Capture the cell that displays the provided text and extract its [X, Y] central coordinate. 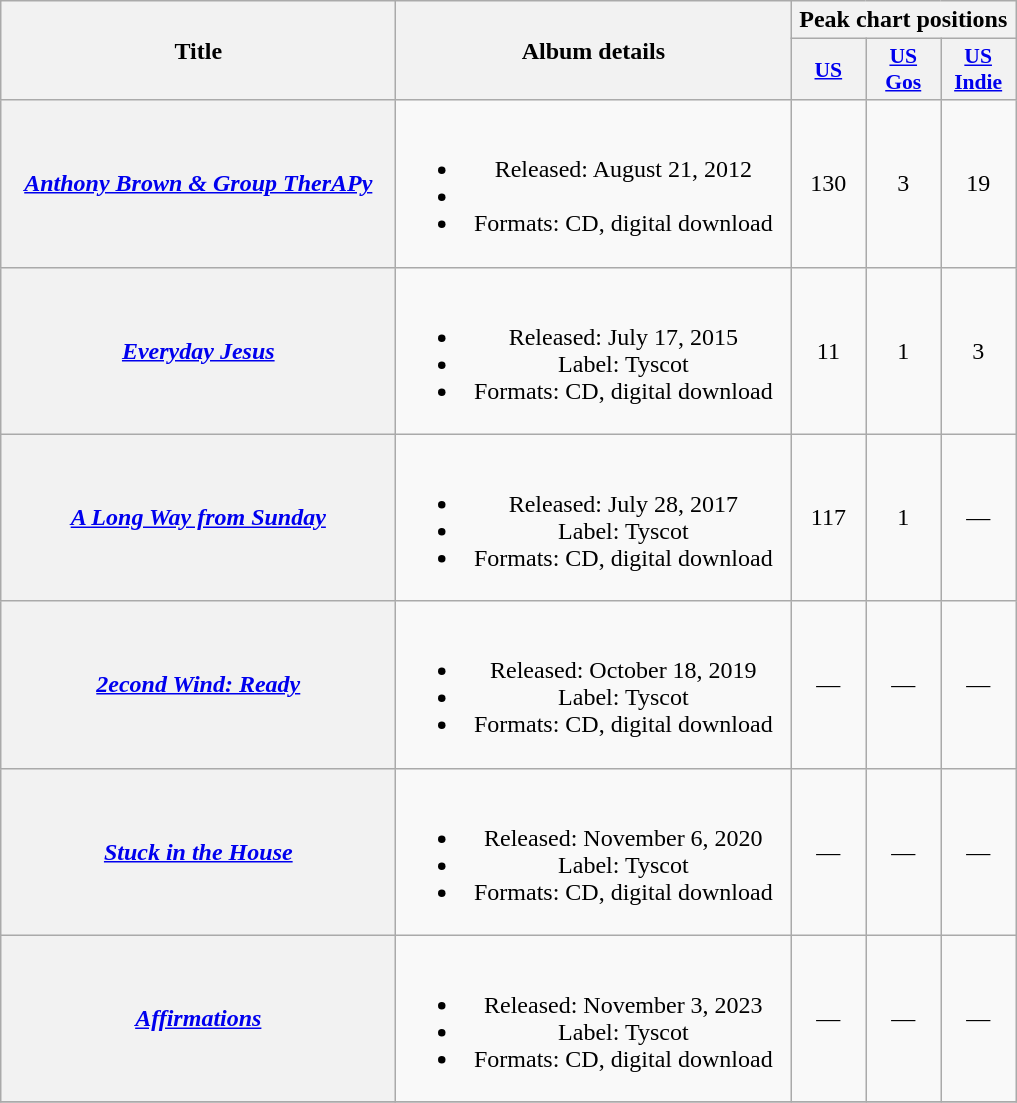
Everyday Jesus [198, 350]
Released: November 3, 2023Label: TyscotFormats: CD, digital download [594, 1018]
Album details [594, 50]
Stuck in the House [198, 852]
USIndie [978, 70]
2econd Wind: Ready [198, 684]
USGos [904, 70]
Affirmations [198, 1018]
117 [828, 518]
Released: August 21, 2012Formats: CD, digital download [594, 184]
US [828, 70]
Released: October 18, 2019Label: TyscotFormats: CD, digital download [594, 684]
Title [198, 50]
Released: July 17, 2015Label: TyscotFormats: CD, digital download [594, 350]
130 [828, 184]
Anthony Brown & Group TherAPy [198, 184]
Released: November 6, 2020Label: TyscotFormats: CD, digital download [594, 852]
A Long Way from Sunday [198, 518]
Peak chart positions [904, 20]
Released: July 28, 2017Label: TyscotFormats: CD, digital download [594, 518]
19 [978, 184]
11 [828, 350]
